Identify which cell holds the provided text, then report its (x, y) central coordinate. 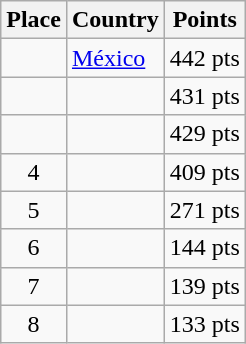
429 pts (204, 134)
144 pts (204, 248)
6 (34, 248)
5 (34, 210)
8 (34, 324)
431 pts (204, 96)
Place (34, 20)
7 (34, 286)
442 pts (204, 58)
409 pts (204, 172)
139 pts (204, 286)
271 pts (204, 210)
México (115, 58)
133 pts (204, 324)
4 (34, 172)
Country (115, 20)
Points (204, 20)
